Provide the (x, y) coordinate of the cell's center where the given text is located.  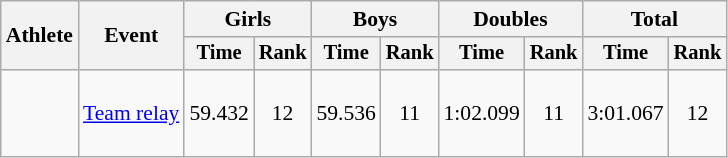
1:02.099 (481, 114)
Athlete (40, 36)
Team relay (131, 114)
Doubles (510, 19)
59.536 (346, 114)
Event (131, 36)
Boys (374, 19)
59.432 (218, 114)
Girls (248, 19)
Total (654, 19)
3:01.067 (625, 114)
